Scan for the cell matching the given text and deliver its (X, Y) coordinate at center. 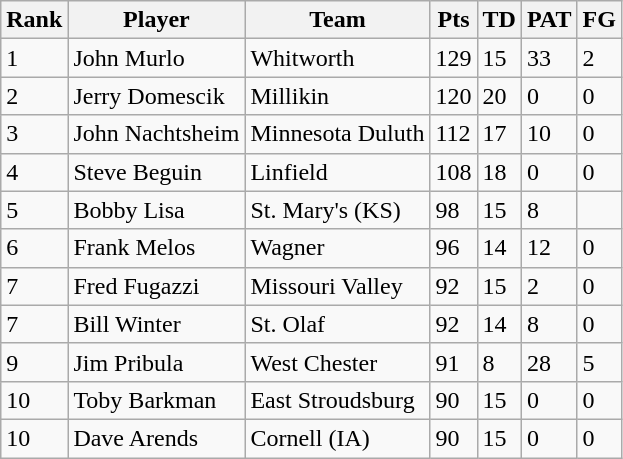
3 (34, 134)
129 (454, 58)
28 (549, 362)
Pts (454, 20)
Millikin (338, 96)
4 (34, 172)
33 (549, 58)
PAT (549, 20)
St. Olaf (338, 324)
18 (499, 172)
St. Mary's (KS) (338, 210)
Minnesota Duluth (338, 134)
17 (499, 134)
98 (454, 210)
John Murlo (156, 58)
Linfield (338, 172)
20 (499, 96)
Steve Beguin (156, 172)
Rank (34, 20)
Bobby Lisa (156, 210)
Wagner (338, 248)
12 (549, 248)
120 (454, 96)
TD (499, 20)
1 (34, 58)
John Nachtsheim (156, 134)
Jerry Domescik (156, 96)
Whitworth (338, 58)
6 (34, 248)
Fred Fugazzi (156, 286)
Player (156, 20)
108 (454, 172)
9 (34, 362)
East Stroudsburg (338, 400)
West Chester (338, 362)
FG (599, 20)
Frank Melos (156, 248)
Toby Barkman (156, 400)
96 (454, 248)
Jim Pribula (156, 362)
112 (454, 134)
Cornell (IA) (338, 438)
Team (338, 20)
Bill Winter (156, 324)
91 (454, 362)
Missouri Valley (338, 286)
Dave Arends (156, 438)
